Find where the given text appears and provide that cell's center as [x, y] coordinate. 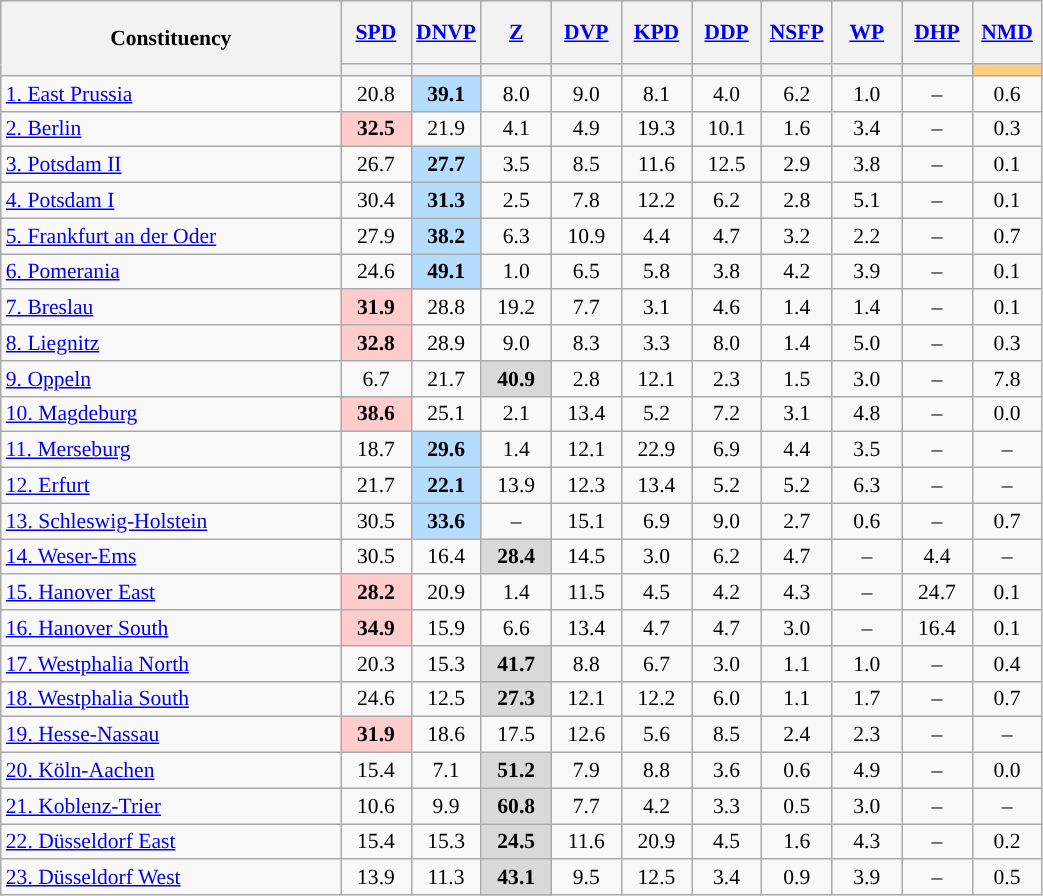
34.9 [376, 628]
2.4 [797, 735]
9.5 [586, 878]
2.5 [516, 201]
18.7 [376, 450]
3.2 [797, 236]
17. Westphalia North [171, 664]
29.6 [446, 450]
10.1 [727, 129]
15.9 [446, 628]
4.1 [516, 129]
18. Westphalia South [171, 699]
24.7 [937, 593]
28.4 [516, 557]
6.5 [586, 272]
28.9 [446, 343]
21.9 [446, 129]
NMD [1007, 32]
Z [516, 32]
18.6 [446, 735]
19.2 [516, 308]
9.9 [446, 806]
16. Hanover South [171, 628]
7. Breslau [171, 308]
11.3 [446, 878]
14. Weser-Ems [171, 557]
3.6 [727, 771]
32.5 [376, 129]
43.1 [516, 878]
5.0 [867, 343]
27.3 [516, 699]
22.1 [446, 486]
23. Düsseldorf West [171, 878]
11. Merseburg [171, 450]
27.7 [446, 165]
2.2 [867, 236]
41.7 [516, 664]
KPD [656, 32]
7.9 [586, 771]
25.1 [446, 414]
0.9 [797, 878]
8.1 [656, 94]
39.1 [446, 94]
2.1 [516, 414]
38.6 [376, 414]
4. Potsdam I [171, 201]
8.3 [586, 343]
17.5 [516, 735]
7.1 [446, 771]
0.4 [1007, 664]
2.7 [797, 521]
3. Potsdam II [171, 165]
1.5 [797, 379]
15. Hanover East [171, 593]
SPD [376, 32]
2. Berlin [171, 129]
5.1 [867, 201]
DVP [586, 32]
DNVP [446, 32]
27.9 [376, 236]
NSFP [797, 32]
38.2 [446, 236]
WP [867, 32]
DHP [937, 32]
28.8 [446, 308]
1. East Prussia [171, 94]
5.8 [656, 272]
12. Erfurt [171, 486]
10.9 [586, 236]
0.2 [1007, 842]
13. Schleswig-Holstein [171, 521]
11.5 [586, 593]
19. Hesse-Nassau [171, 735]
8. Liegnitz [171, 343]
28.2 [376, 593]
6.0 [727, 699]
Constituency [171, 38]
12.6 [586, 735]
1.7 [867, 699]
12.3 [586, 486]
4.6 [727, 308]
51.2 [516, 771]
20.3 [376, 664]
24.5 [516, 842]
DDP [727, 32]
9. Oppeln [171, 379]
22. Düsseldorf East [171, 842]
22.9 [656, 450]
31.3 [446, 201]
14.5 [586, 557]
6.6 [516, 628]
20.8 [376, 94]
20. Köln-Aachen [171, 771]
26.7 [376, 165]
7.2 [727, 414]
21. Koblenz-Trier [171, 806]
5. Frankfurt an der Oder [171, 236]
4.0 [727, 94]
6. Pomerania [171, 272]
10.6 [376, 806]
4.8 [867, 414]
2.9 [797, 165]
15.1 [586, 521]
32.8 [376, 343]
49.1 [446, 272]
5.6 [656, 735]
19.3 [656, 129]
33.6 [446, 521]
40.9 [516, 379]
10. Magdeburg [171, 414]
30.4 [376, 201]
60.8 [516, 806]
